Return the [X, Y] coordinate for the center point of the cell that contains the specified text.  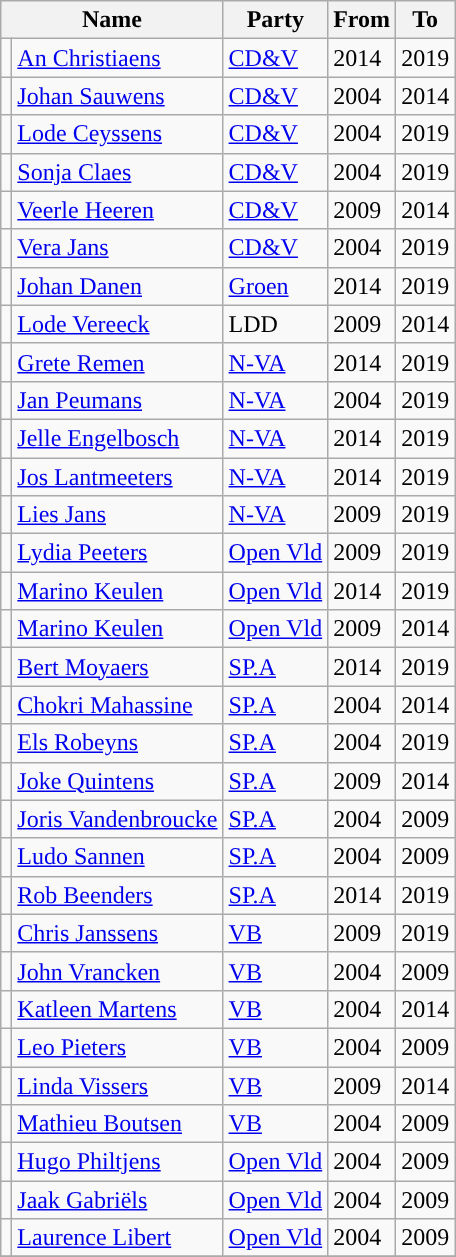
Joke Quintens [118, 781]
Linda Vissers [118, 1085]
Chokri Mahassine [118, 705]
Ludo Sannen [118, 857]
Johan Sauwens [118, 96]
Joris Vandenbroucke [118, 819]
From [362, 20]
Katleen Martens [118, 1009]
Leo Pieters [118, 1047]
Lode Vereeck [118, 324]
Groen [276, 286]
LDD [276, 324]
Vera Jans [118, 248]
Party [276, 20]
Lies Jans [118, 515]
Hugo Philtjens [118, 1162]
Mathieu Boutsen [118, 1124]
Lydia Peeters [118, 553]
Jos Lantmeeters [118, 477]
Veerle Heeren [118, 210]
Jaak Gabriëls [118, 1200]
Name [112, 20]
Jelle Engelbosch [118, 438]
Els Robeyns [118, 743]
An Christiaens [118, 58]
Sonja Claes [118, 172]
Johan Danen [118, 286]
John Vrancken [118, 971]
Grete Remen [118, 362]
Lode Ceyssens [118, 134]
Jan Peumans [118, 400]
Chris Janssens [118, 933]
Laurence Libert [118, 1238]
To [426, 20]
Rob Beenders [118, 895]
Bert Moyaers [118, 667]
